Detect which cell encompasses the target text, then output its (X, Y) center coordinate. 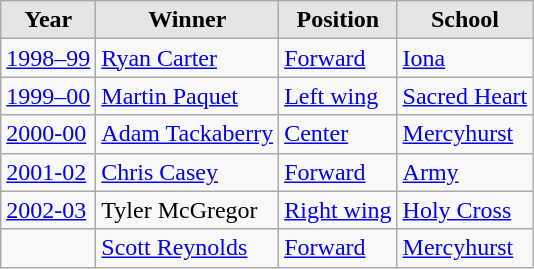
Chris Casey (188, 172)
1999–00 (48, 96)
Left wing (338, 96)
Iona (465, 58)
Position (338, 20)
Martin Paquet (188, 96)
Tyler McGregor (188, 210)
2001-02 (48, 172)
Army (465, 172)
Sacred Heart (465, 96)
Ryan Carter (188, 58)
Scott Reynolds (188, 248)
Holy Cross (465, 210)
Center (338, 134)
Right wing (338, 210)
School (465, 20)
Adam Tackaberry (188, 134)
Winner (188, 20)
2002-03 (48, 210)
2000-00 (48, 134)
1998–99 (48, 58)
Year (48, 20)
